Determine the [X, Y] coordinate at the center of the cell enclosing the given text.  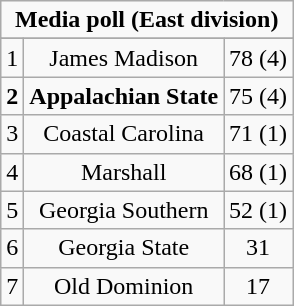
2 [12, 96]
7 [12, 286]
Georgia Southern [124, 210]
5 [12, 210]
17 [258, 286]
6 [12, 248]
52 (1) [258, 210]
James Madison [124, 58]
71 (1) [258, 134]
4 [12, 172]
Georgia State [124, 248]
Old Dominion [124, 286]
75 (4) [258, 96]
1 [12, 58]
68 (1) [258, 172]
Appalachian State [124, 96]
78 (4) [258, 58]
Media poll (East division) [147, 20]
31 [258, 248]
Marshall [124, 172]
Coastal Carolina [124, 134]
3 [12, 134]
